Return the [X, Y] coordinate for the center point of the cell that contains the specified text.  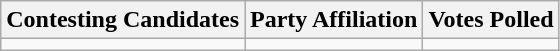
Party Affiliation [334, 20]
Contesting Candidates [123, 20]
Votes Polled [491, 20]
